Locate the cell with the specified text and output its [X, Y] center coordinate. 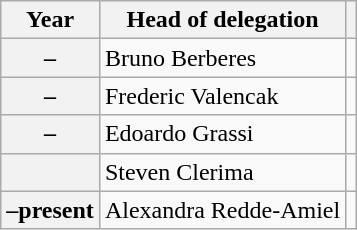
Alexandra Redde-Amiel [222, 210]
Frederic Valencak [222, 96]
Steven Clerima [222, 172]
Year [50, 20]
Edoardo Grassi [222, 134]
Head of delegation [222, 20]
–present [50, 210]
Bruno Berberes [222, 58]
